Identify which cell holds the provided text, then report its (x, y) central coordinate. 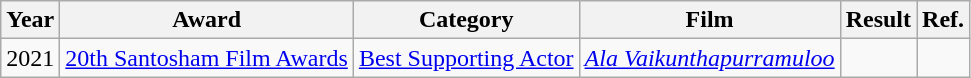
2021 (30, 58)
Film (710, 20)
Ref. (944, 20)
Award (207, 20)
Best Supporting Actor (466, 58)
Year (30, 20)
Category (466, 20)
20th Santosham Film Awards (207, 58)
Result (878, 20)
Ala Vaikunthapurramuloo (710, 58)
